Scan for the cell matching the given text and deliver its [X, Y] coordinate at center. 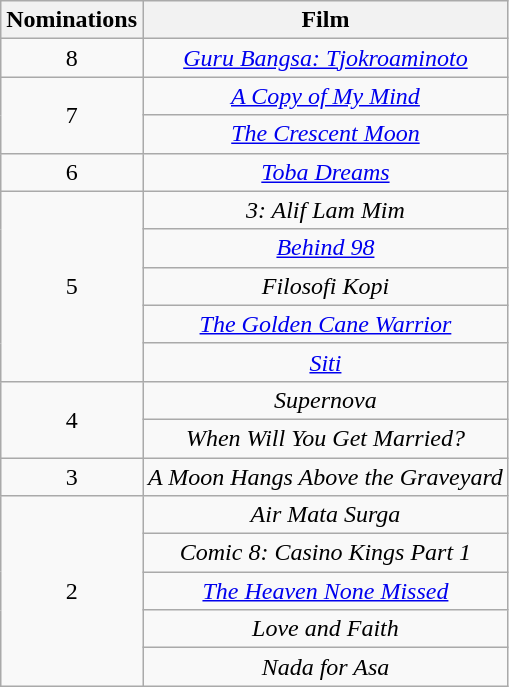
A Copy of My Mind [325, 96]
6 [72, 172]
4 [72, 419]
Toba Dreams [325, 172]
Supernova [325, 400]
Nada for Asa [325, 667]
The Heaven None Missed [325, 591]
The Crescent Moon [325, 134]
Siti [325, 362]
A Moon Hangs Above the Graveyard [325, 477]
7 [72, 115]
When Will You Get Married? [325, 438]
2 [72, 591]
Guru Bangsa: Tjokroaminoto [325, 58]
3: Alif Lam Mim [325, 210]
Filosofi Kopi [325, 286]
5 [72, 286]
Nominations [72, 20]
Behind 98 [325, 248]
The Golden Cane Warrior [325, 324]
Air Mata Surga [325, 515]
3 [72, 477]
8 [72, 58]
Love and Faith [325, 629]
Film [325, 20]
Comic 8: Casino Kings Part 1 [325, 553]
